Find where the given text appears and provide that cell's center as (x, y) coordinate. 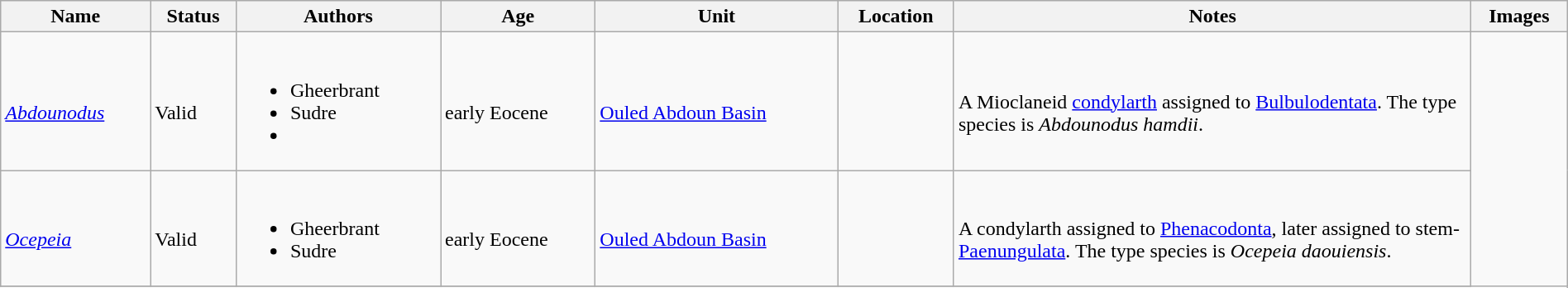
Images (1520, 17)
Status (194, 17)
Notes (1212, 17)
Ocepeia (76, 228)
Age (518, 17)
Abdounodus (76, 101)
Unit (716, 17)
Location (896, 17)
A condylarth assigned to Phenacodonta, later assigned to stem-Paenungulata. The type species is Ocepeia daouiensis. (1212, 228)
Name (76, 17)
Authors (337, 17)
A Mioclaneid condylarth assigned to Bulbulodentata. The type species is Abdounodus hamdii. (1212, 101)
